Scan for the cell matching the given text and deliver its (X, Y) coordinate at center. 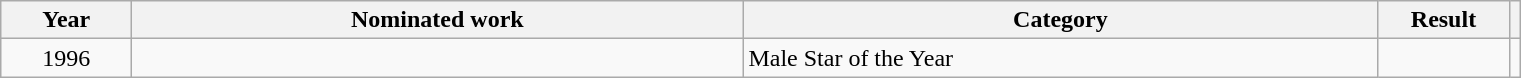
Nominated work (438, 20)
Category (1060, 20)
Male Star of the Year (1060, 58)
1996 (66, 58)
Result (1444, 20)
Year (66, 20)
